Find where the given text appears and provide that cell's center as (x, y) coordinate. 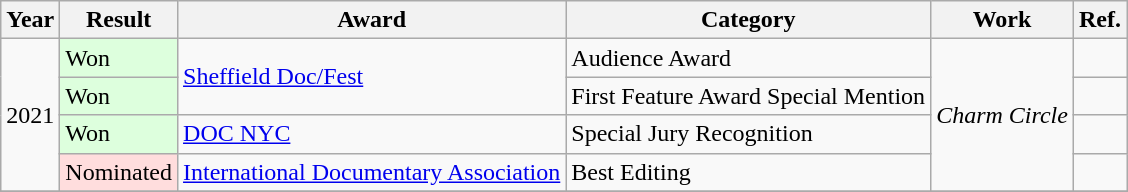
Ref. (1100, 20)
Work (1002, 20)
First Feature Award Special Mention (748, 96)
Special Jury Recognition (748, 134)
2021 (30, 115)
Year (30, 20)
Nominated (119, 172)
Result (119, 20)
DOC NYC (372, 134)
Award (372, 20)
Category (748, 20)
Charm Circle (1002, 115)
Best Editing (748, 172)
Sheffield Doc/Fest (372, 77)
Audience Award (748, 58)
International Documentary Association (372, 172)
